For the text-containing cell, return its midpoint in [x, y] coordinate format. 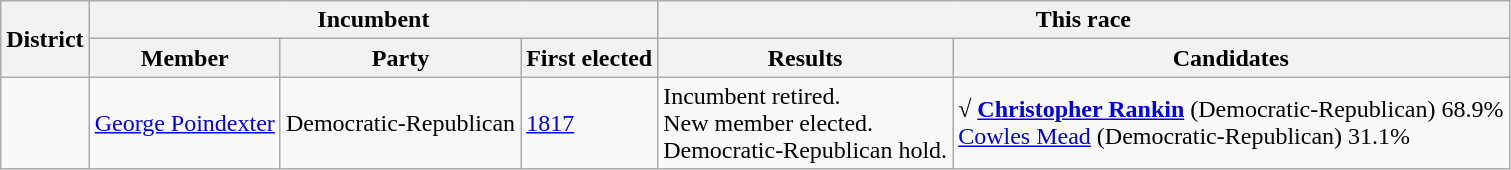
Democratic-Republican [400, 123]
George Poindexter [184, 123]
Incumbent retired.New member elected.Democratic-Republican hold. [806, 123]
1817 [590, 123]
Candidates [1231, 58]
Party [400, 58]
Results [806, 58]
Incumbent [374, 20]
First elected [590, 58]
√ Christopher Rankin (Democratic-Republican) 68.9%Cowles Mead (Democratic-Republican) 31.1% [1231, 123]
Member [184, 58]
This race [1084, 20]
District [45, 39]
